Identify which cell holds the provided text, then report its (X, Y) central coordinate. 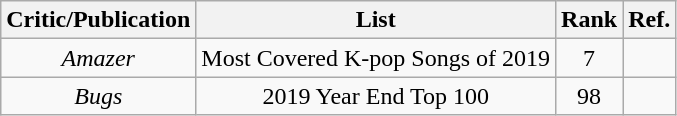
2019 Year End Top 100 (376, 96)
Most Covered K-pop Songs of 2019 (376, 58)
Bugs (98, 96)
98 (590, 96)
Rank (590, 20)
Ref. (650, 20)
Critic/Publication (98, 20)
Amazer (98, 58)
7 (590, 58)
List (376, 20)
